From the cell containing the given text, extract its center point as (X, Y) coordinate. 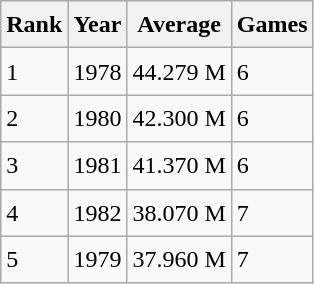
1 (34, 72)
3 (34, 166)
37.960 M (179, 260)
1979 (98, 260)
41.370 M (179, 166)
1978 (98, 72)
42.300 M (179, 118)
1981 (98, 166)
38.070 M (179, 212)
4 (34, 212)
5 (34, 260)
Year (98, 24)
44.279 M (179, 72)
2 (34, 118)
Average (179, 24)
1980 (98, 118)
Rank (34, 24)
1982 (98, 212)
Games (272, 24)
